Identify which cell holds the provided text, then report its (X, Y) central coordinate. 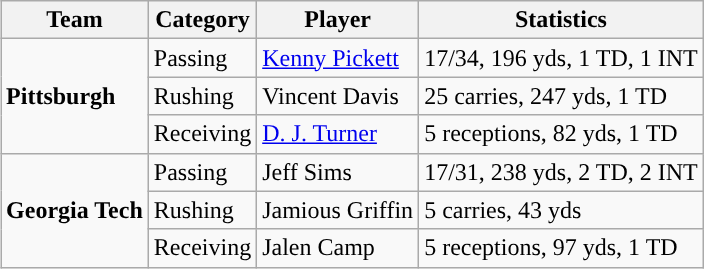
Jamious Griffin (338, 210)
D. J. Turner (338, 134)
17/34, 196 yds, 1 TD, 1 INT (562, 58)
Georgia Tech (75, 210)
Jalen Camp (338, 248)
17/31, 238 yds, 2 TD, 2 INT (562, 172)
Kenny Pickett (338, 58)
Category (202, 20)
25 carries, 247 yds, 1 TD (562, 96)
Player (338, 20)
Pittsburgh (75, 96)
Team (75, 20)
5 receptions, 82 yds, 1 TD (562, 134)
5 carries, 43 yds (562, 210)
Vincent Davis (338, 96)
Statistics (562, 20)
5 receptions, 97 yds, 1 TD (562, 248)
Jeff Sims (338, 172)
